Return [X, Y] of the center of cell containing provided text 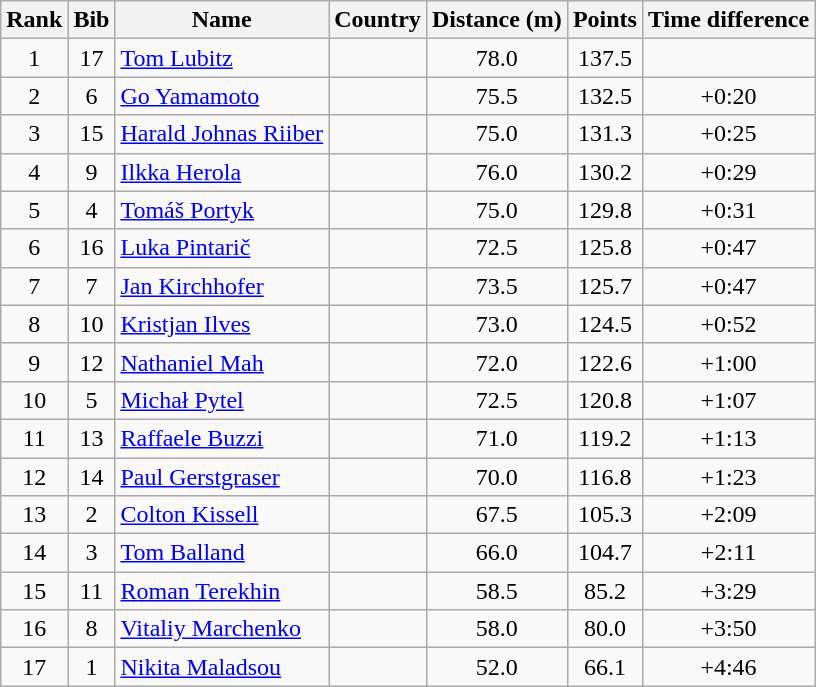
+1:13 [728, 438]
+3:29 [728, 591]
Ilkka Herola [222, 172]
+4:46 [728, 667]
Kristjan Ilves [222, 324]
Michał Pytel [222, 400]
Vitaliy Marchenko [222, 629]
Paul Gerstgraser [222, 477]
130.2 [604, 172]
Raffaele Buzzi [222, 438]
+3:50 [728, 629]
137.5 [604, 58]
Bib [92, 20]
+2:09 [728, 515]
75.5 [496, 96]
Distance (m) [496, 20]
Luka Pintarič [222, 248]
Name [222, 20]
Jan Kirchhofer [222, 286]
76.0 [496, 172]
67.5 [496, 515]
+0:29 [728, 172]
52.0 [496, 667]
+0:31 [728, 210]
124.5 [604, 324]
Nathaniel Mah [222, 362]
Roman Terekhin [222, 591]
131.3 [604, 134]
Tom Lubitz [222, 58]
58.0 [496, 629]
+2:11 [728, 553]
Country [378, 20]
72.0 [496, 362]
105.3 [604, 515]
116.8 [604, 477]
80.0 [604, 629]
Tom Balland [222, 553]
104.7 [604, 553]
58.5 [496, 591]
Time difference [728, 20]
+0:52 [728, 324]
132.5 [604, 96]
+0:25 [728, 134]
Rank [34, 20]
Harald Johnas Riiber [222, 134]
85.2 [604, 591]
+1:23 [728, 477]
66.1 [604, 667]
Nikita Maladsou [222, 667]
122.6 [604, 362]
119.2 [604, 438]
Colton Kissell [222, 515]
78.0 [496, 58]
Go Yamamoto [222, 96]
125.8 [604, 248]
71.0 [496, 438]
120.8 [604, 400]
+0:20 [728, 96]
Points [604, 20]
73.5 [496, 286]
129.8 [604, 210]
125.7 [604, 286]
70.0 [496, 477]
+1:07 [728, 400]
+1:00 [728, 362]
Tomáš Portyk [222, 210]
66.0 [496, 553]
73.0 [496, 324]
